Detect which cell encompasses the target text, then output its [x, y] center coordinate. 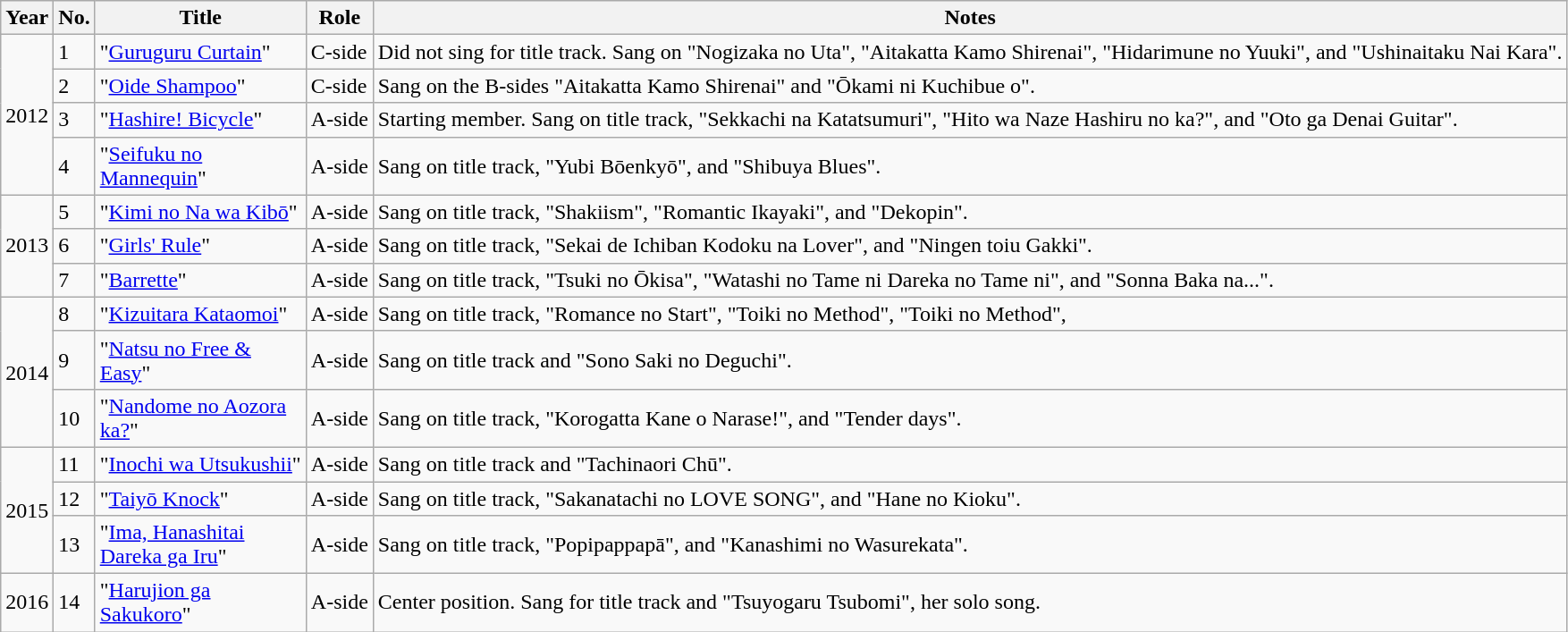
2013 [27, 246]
2 [74, 86]
13 [74, 545]
"Girls' Rule" [200, 246]
6 [74, 246]
10 [74, 418]
2015 [27, 510]
Starting member. Sang on title track, "Sekkachi na Katatsumuri", "Hito wa Naze Hashiru no ka?", and "Oto ga Denai Guitar". [970, 120]
"Kizuitara Kataomoi" [200, 314]
Sang on title track and "Tachinaori Chū". [970, 464]
"Ima, Hanashitai Dareka ga Iru" [200, 545]
No. [74, 18]
Year [27, 18]
4 [74, 166]
"Natsu no Free & Easy" [200, 359]
Center position. Sang for title track and "Tsuyogaru Tsubomi", her solo song. [970, 603]
2014 [27, 372]
Did not sing for title track. Sang on "Nogizaka no Uta", "Aitakatta Kamo Shirenai", "Hidarimune no Yuuki", and "Ushinaitaku Nai Kara". [970, 52]
Title [200, 18]
5 [74, 212]
14 [74, 603]
2012 [27, 114]
9 [74, 359]
8 [74, 314]
Notes [970, 18]
"Taiyō Knock" [200, 498]
Sang on title track, "Romance no Start", "Toiki no Method", "Toiki no Method", [970, 314]
1 [74, 52]
Sang on title track, "Shakiism", "Romantic Ikayaki", and "Dekopin". [970, 212]
Sang on title track and "Sono Saki no Deguchi". [970, 359]
Sang on title track, "Korogatta Kane o Narase!", and "Tender days". [970, 418]
11 [74, 464]
"Kimi no Na wa Kibō" [200, 212]
"Inochi wa Utsukushii" [200, 464]
Sang on title track, "Sekai de Ichiban Kodoku na Lover", and "Ningen toiu Gakki". [970, 246]
"Oide Shampoo" [200, 86]
"Guruguru Curtain" [200, 52]
3 [74, 120]
"Hashire! Bicycle" [200, 120]
"Harujion ga Sakukoro" [200, 603]
"Seifuku no Mannequin" [200, 166]
"Nandome no Aozora ka?" [200, 418]
12 [74, 498]
2016 [27, 603]
Sang on title track, "Tsuki no Ōkisa", "Watashi no Tame ni Dareka no Tame ni", and "Sonna Baka na...". [970, 280]
Sang on title track, "Yubi Bōenkyō", and "Shibuya Blues". [970, 166]
Sang on title track, "Popipappapā", and "Kanashimi no Wasurekata". [970, 545]
Sang on title track, "Sakanatachi no LOVE SONG", and "Hane no Kioku". [970, 498]
"Barrette" [200, 280]
Sang on the B-sides "Aitakatta Kamo Shirenai" and "Ōkami ni Kuchibue o". [970, 86]
Role [340, 18]
7 [74, 280]
